Identify which cell holds the provided text, then report its [X, Y] central coordinate. 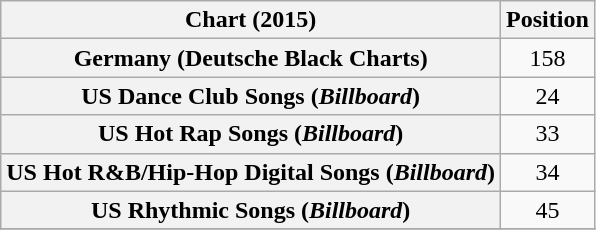
US Hot R&B/Hip-Hop Digital Songs (Billboard) [251, 172]
Position [548, 20]
Germany (Deutsche Black Charts) [251, 58]
24 [548, 96]
34 [548, 172]
US Rhythmic Songs (Billboard) [251, 210]
45 [548, 210]
US Dance Club Songs (Billboard) [251, 96]
33 [548, 134]
158 [548, 58]
Chart (2015) [251, 20]
US Hot Rap Songs (Billboard) [251, 134]
